Determine the (X, Y) coordinate at the center of the cell enclosing the given text.  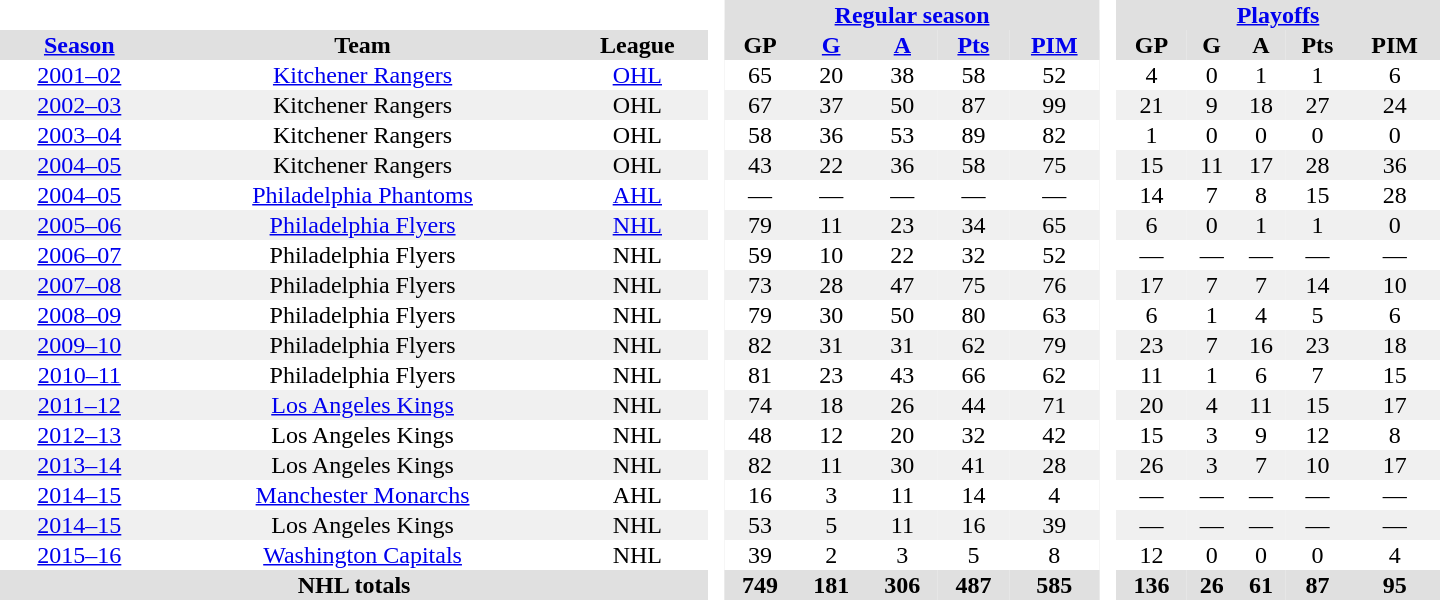
38 (902, 75)
306 (902, 585)
89 (974, 135)
37 (832, 105)
League (638, 45)
Team (363, 45)
66 (974, 375)
2006–07 (80, 255)
2010–11 (80, 375)
21 (1152, 105)
181 (832, 585)
2015–16 (80, 555)
99 (1054, 105)
749 (760, 585)
2013–14 (80, 465)
Manchester Monarchs (363, 495)
41 (974, 465)
Regular season (912, 15)
81 (760, 375)
2003–04 (80, 135)
NHL totals (354, 585)
27 (1318, 105)
2002–03 (80, 105)
73 (760, 285)
47 (902, 285)
487 (974, 585)
76 (1054, 285)
42 (1054, 435)
Washington Capitals (363, 555)
2011–12 (80, 405)
Playoffs (1278, 15)
585 (1054, 585)
34 (974, 225)
2009–10 (80, 345)
2012–13 (80, 435)
Philadelphia Phantoms (363, 195)
61 (1260, 585)
71 (1054, 405)
Season (80, 45)
48 (760, 435)
24 (1394, 105)
67 (760, 105)
2001–02 (80, 75)
2005–06 (80, 225)
136 (1152, 585)
74 (760, 405)
2007–08 (80, 285)
44 (974, 405)
80 (974, 315)
2 (832, 555)
2008–09 (80, 315)
95 (1394, 585)
63 (1054, 315)
59 (760, 255)
